Capture the cell that displays the provided text and extract its [X, Y] central coordinate. 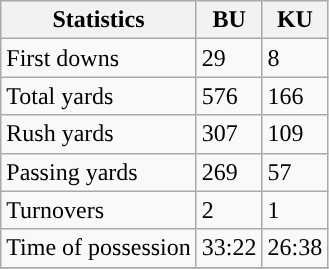
33:22 [229, 248]
Total yards [99, 96]
57 [295, 172]
576 [229, 96]
Turnovers [99, 210]
29 [229, 58]
8 [295, 58]
109 [295, 134]
Passing yards [99, 172]
166 [295, 96]
269 [229, 172]
Time of possession [99, 248]
KU [295, 20]
26:38 [295, 248]
Statistics [99, 20]
BU [229, 20]
307 [229, 134]
First downs [99, 58]
Rush yards [99, 134]
1 [295, 210]
2 [229, 210]
